Locate the cell with the specified text and output its (x, y) center coordinate. 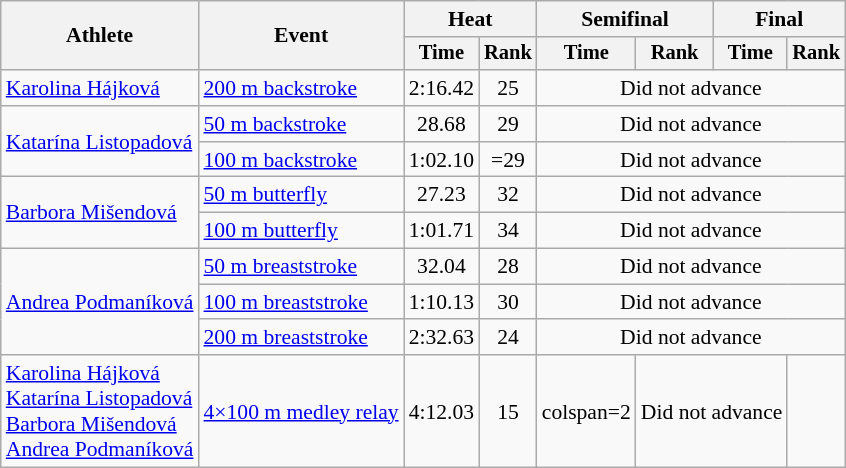
200 m breaststroke (302, 338)
15 (508, 411)
4:12.03 (442, 411)
100 m butterfly (302, 231)
24 (508, 338)
30 (508, 302)
Andrea Podmaníková (100, 302)
100 m backstroke (302, 160)
50 m butterfly (302, 195)
Karolina Hájková (100, 88)
Katarína Listopadová (100, 142)
29 (508, 124)
Karolina HájkováKatarína ListopadováBarbora MišendováAndrea Podmaníková (100, 411)
Heat (470, 19)
1:01.71 (442, 231)
1:02.10 (442, 160)
27.23 (442, 195)
28.68 (442, 124)
Athlete (100, 36)
50 m breaststroke (302, 267)
32.04 (442, 267)
2:16.42 (442, 88)
32 (508, 195)
Event (302, 36)
200 m backstroke (302, 88)
2:32.63 (442, 338)
28 (508, 267)
34 (508, 231)
=29 (508, 160)
4×100 m medley relay (302, 411)
25 (508, 88)
Semifinal (626, 19)
colspan=2 (586, 411)
50 m backstroke (302, 124)
Final (779, 19)
1:10.13 (442, 302)
Barbora Mišendová (100, 212)
100 m breaststroke (302, 302)
